Return (x, y) of the center of cell containing provided text 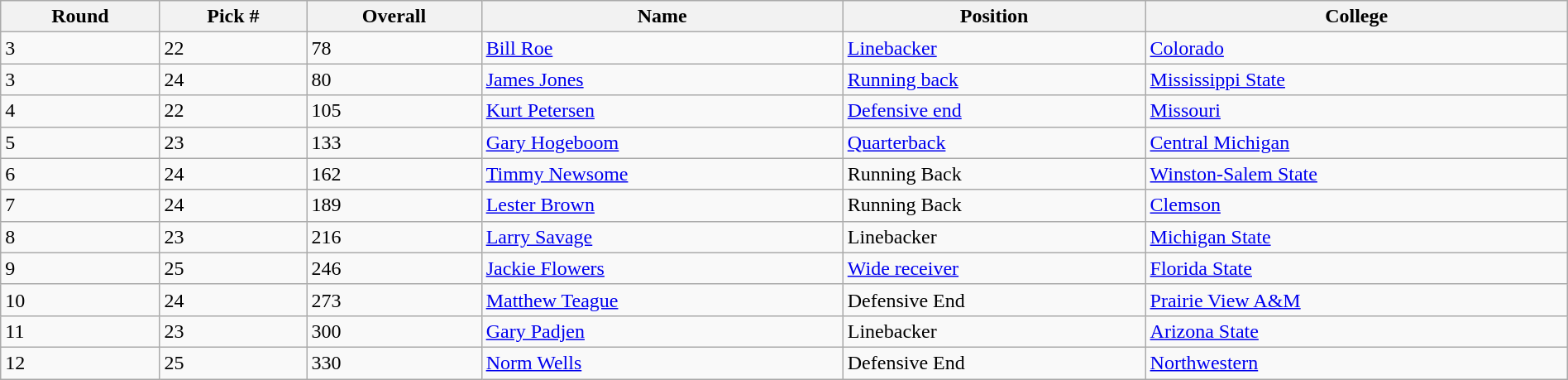
5 (80, 142)
105 (394, 111)
12 (80, 363)
133 (394, 142)
Round (80, 17)
7 (80, 205)
9 (80, 268)
Florida State (1356, 268)
Michigan State (1356, 237)
4 (80, 111)
162 (394, 174)
James Jones (662, 79)
Missouri (1356, 111)
Lester Brown (662, 205)
Overall (394, 17)
300 (394, 331)
330 (394, 363)
Colorado (1356, 48)
Name (662, 17)
246 (394, 268)
Kurt Petersen (662, 111)
6 (80, 174)
Gary Padjen (662, 331)
Clemson (1356, 205)
80 (394, 79)
8 (80, 237)
Bill Roe (662, 48)
Quarterback (994, 142)
Mississippi State (1356, 79)
Norm Wells (662, 363)
189 (394, 205)
78 (394, 48)
11 (80, 331)
College (1356, 17)
Defensive end (994, 111)
216 (394, 237)
Jackie Flowers (662, 268)
Pick # (233, 17)
10 (80, 300)
273 (394, 300)
Matthew Teague (662, 300)
Timmy Newsome (662, 174)
Winston-Salem State (1356, 174)
Gary Hogeboom (662, 142)
Position (994, 17)
Wide receiver (994, 268)
Northwestern (1356, 363)
Prairie View A&M (1356, 300)
Arizona State (1356, 331)
Larry Savage (662, 237)
Central Michigan (1356, 142)
Running back (994, 79)
